Detect which cell encompasses the target text, then output its (x, y) center coordinate. 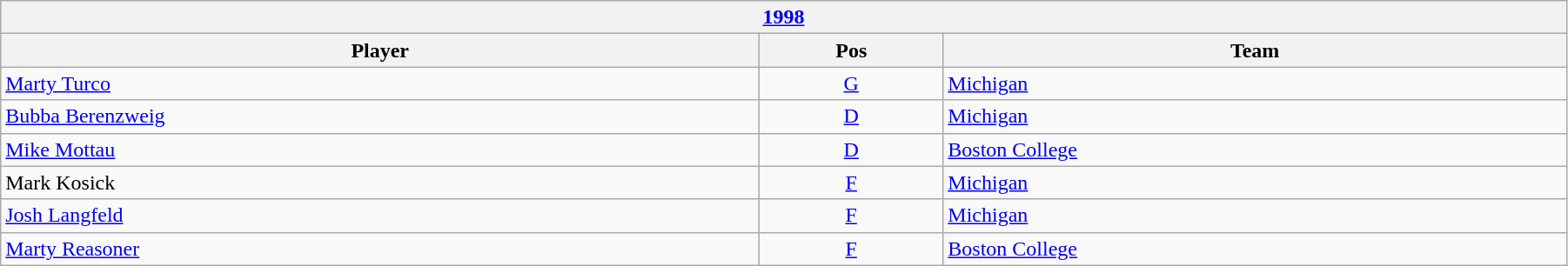
Team (1255, 50)
Player (380, 50)
G (851, 83)
Mark Kosick (380, 183)
Mike Mottau (380, 150)
Bubba Berenzweig (380, 116)
Pos (851, 50)
Marty Turco (380, 83)
Josh Langfeld (380, 216)
Marty Reasoner (380, 249)
1998 (784, 17)
